From the cell containing the given text, extract its center point as [X, Y] coordinate. 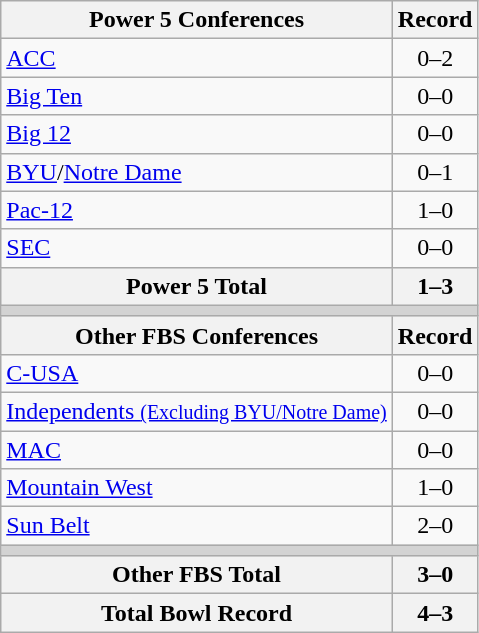
Other FBS Conferences [197, 335]
Independents (Excluding BYU/Notre Dame) [197, 411]
SEC [197, 248]
Big Ten [197, 96]
1–3 [435, 286]
4–3 [435, 613]
Power 5 Conferences [197, 20]
C-USA [197, 373]
0–2 [435, 58]
0–1 [435, 172]
Mountain West [197, 488]
Power 5 Total [197, 286]
BYU/Notre Dame [197, 172]
Pac-12 [197, 210]
MAC [197, 449]
2–0 [435, 526]
Big 12 [197, 134]
ACC [197, 58]
Other FBS Total [197, 575]
Sun Belt [197, 526]
3–0 [435, 575]
Total Bowl Record [197, 613]
